Find where the given text appears and provide that cell's center as (X, Y) coordinate. 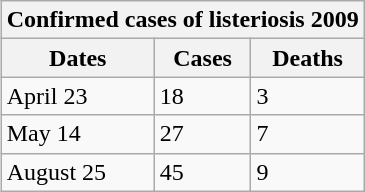
Deaths (308, 58)
7 (308, 134)
18 (202, 96)
9 (308, 172)
Cases (202, 58)
Dates (78, 58)
27 (202, 134)
3 (308, 96)
August 25 (78, 172)
April 23 (78, 96)
Confirmed cases of listeriosis 2009 (182, 20)
45 (202, 172)
May 14 (78, 134)
